Search for the cell housing the specified text and yield its (x, y) center coordinate. 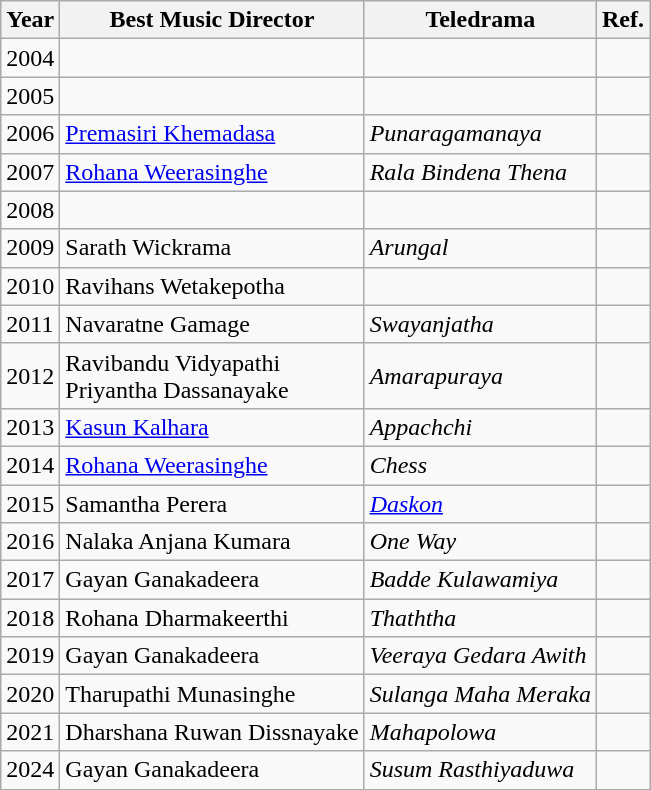
Ref. (622, 20)
Nalaka Anjana Kumara (212, 542)
Mahapolowa (480, 732)
2014 (30, 465)
Samantha Perera (212, 503)
Thaththa (480, 618)
2012 (30, 376)
Veeraya Gedara Awith (480, 656)
One Way (480, 542)
Punaragamanaya (480, 134)
Badde Kulawamiya (480, 580)
Rala Bindena Thena (480, 172)
Tharupathi Munasinghe (212, 694)
2011 (30, 324)
Arungal (480, 248)
Ravibandu Vidyapathi Priyantha Dassanayake (212, 376)
2005 (30, 96)
Sulanga Maha Meraka (480, 694)
2019 (30, 656)
Appachchi (480, 427)
Daskon (480, 503)
2009 (30, 248)
2021 (30, 732)
Sarath Wickrama (212, 248)
2017 (30, 580)
Amarapuraya (480, 376)
Best Music Director (212, 20)
2024 (30, 770)
Rohana Dharmakeerthi (212, 618)
2007 (30, 172)
2015 (30, 503)
Teledrama (480, 20)
2008 (30, 210)
Kasun Kalhara (212, 427)
Susum Rasthiyaduwa (480, 770)
Year (30, 20)
Premasiri Khemadasa (212, 134)
Dharshana Ruwan Dissnayake (212, 732)
2010 (30, 286)
Navaratne Gamage (212, 324)
2004 (30, 58)
2018 (30, 618)
2013 (30, 427)
Chess (480, 465)
2006 (30, 134)
Swayanjatha (480, 324)
2016 (30, 542)
Ravihans Wetakepotha (212, 286)
2020 (30, 694)
